Identify which cell holds the provided text, then report its (X, Y) central coordinate. 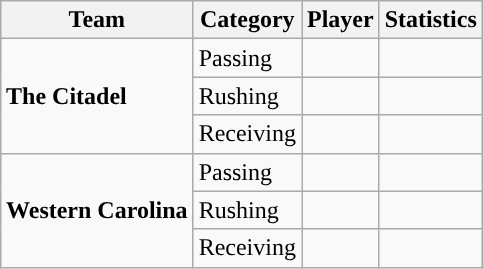
Category (247, 20)
Team (98, 20)
Player (341, 20)
Western Carolina (98, 210)
Statistics (430, 20)
The Citadel (98, 96)
